Return (x, y) of the center of cell containing provided text 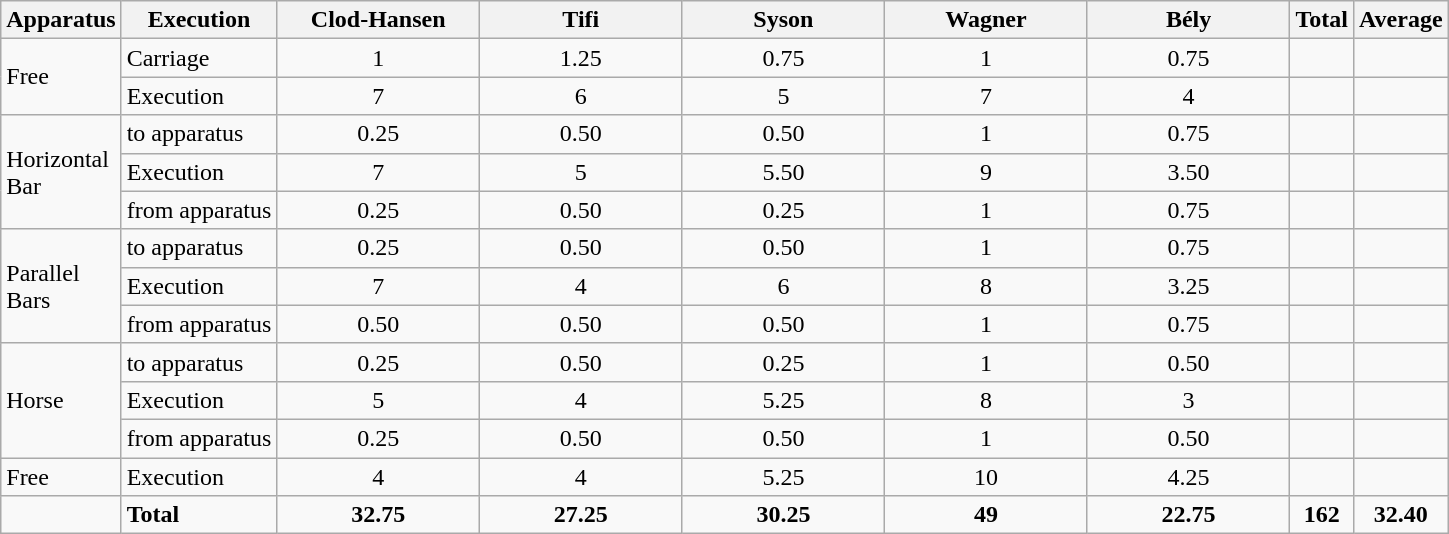
Average (1400, 20)
1.25 (580, 58)
30.25 (784, 515)
Bély (1188, 20)
ParallelBars (61, 286)
3 (1188, 400)
27.25 (580, 515)
HorizontalBar (61, 172)
Apparatus (61, 20)
3.25 (1188, 286)
162 (1322, 515)
Syson (784, 20)
4.25 (1188, 477)
32.40 (1400, 515)
Clod-Hansen (378, 20)
Tifi (580, 20)
Carriage (199, 58)
Wagner (986, 20)
49 (986, 515)
5.50 (784, 172)
Horse (61, 400)
3.50 (1188, 172)
9 (986, 172)
32.75 (378, 515)
22.75 (1188, 515)
10 (986, 477)
